Identify which cell holds the provided text, then report its [x, y] central coordinate. 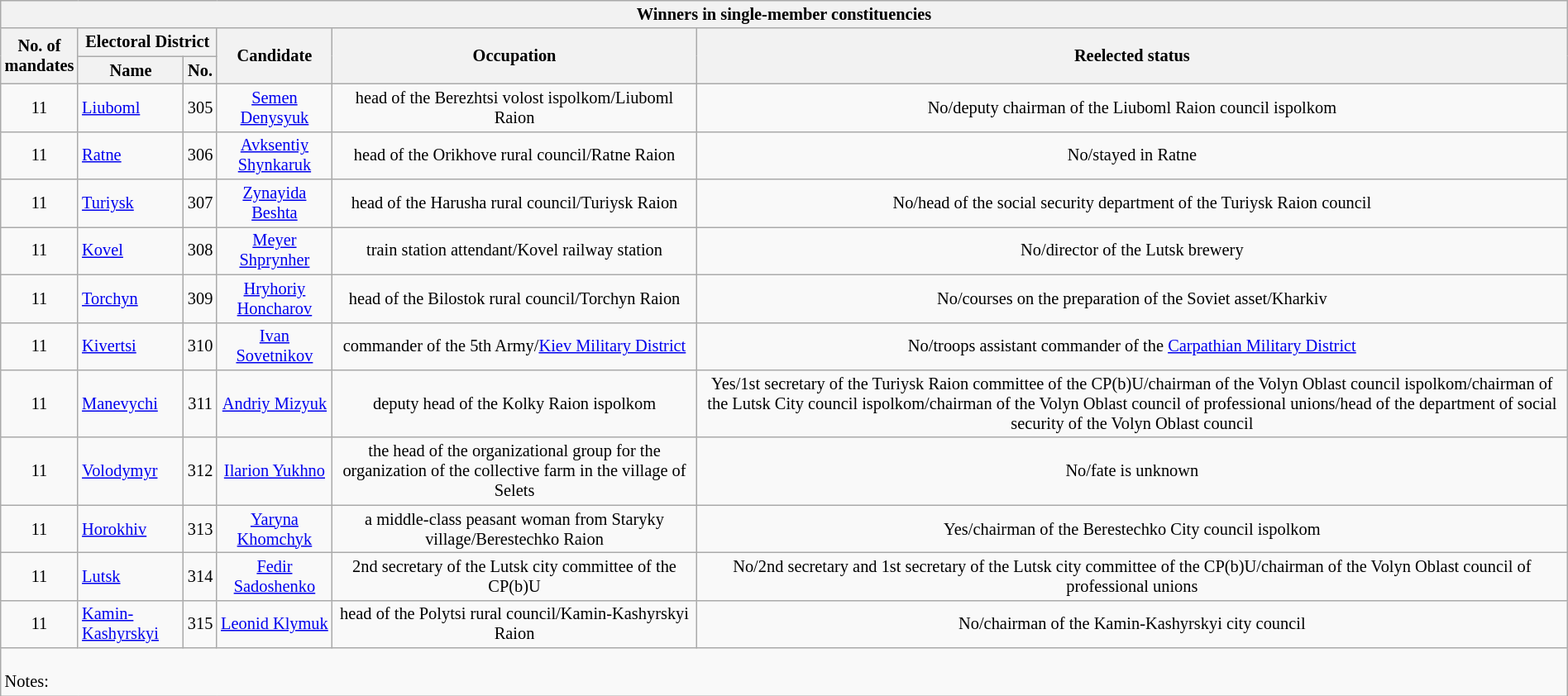
a middle-class peasant woman from Staryky village/Berestechko Raion [514, 529]
head of the Berezhtsi volost ispolkom/Liuboml Raion [514, 107]
Occupation [514, 56]
Candidate [275, 56]
commander of the 5th Army/Kiev Military District [514, 346]
Notes: [784, 672]
No/deputy chairman of the Liuboml Raion council ispolkom [1131, 107]
head of the Harusha rural council/Turiysk Raion [514, 203]
Liuboml [131, 107]
Meyer Shprynher [275, 250]
No/stayed in Ratne [1131, 155]
310 [200, 346]
Name [131, 70]
Lutsk [131, 576]
Kovel [131, 250]
No. [200, 70]
Avksentiy Shynkaruk [275, 155]
311 [200, 403]
Yes/chairman of the Berestechko City council ispolkom [1131, 529]
315 [200, 624]
head of the Bilostok rural council/Torchyn Raion [514, 298]
Ratne [131, 155]
Electoral District [147, 42]
head of the Polytsi rural council/Kamin-Kashyrskyi Raion [514, 624]
Winners in single-member constituencies [784, 14]
Fedir Sadoshenko [275, 576]
Horokhiv [131, 529]
No/fate is unknown [1131, 471]
Yaryna Khomchyk [275, 529]
head of the Orikhove rural council/Ratne Raion [514, 155]
Torchyn [131, 298]
No/director of the Lutsk brewery [1131, 250]
No/head of the social security department of the Turiysk Raion council [1131, 203]
308 [200, 250]
Ilarion Yukhno [275, 471]
No/courses on the preparation of the Soviet asset/Kharkiv [1131, 298]
Reelected status [1131, 56]
2nd secretary of the Lutsk city committee of the CP(b)U [514, 576]
No/2nd secretary and 1st secretary of the Lutsk city committee of the CP(b)U/chairman of the Volyn Oblast council of professional unions [1131, 576]
Zynayida Beshta [275, 203]
Volodymyr [131, 471]
Leonid Klymuk [275, 624]
deputy head of the Kolky Raion ispolkom [514, 403]
No/troops assistant commander of the Carpathian Military District [1131, 346]
No. of mandates [40, 56]
Manevychi [131, 403]
Andriy Mizyuk [275, 403]
Ivan Sovetnikov [275, 346]
306 [200, 155]
the head of the organizational group for the organization of the collective farm in the village of Selets [514, 471]
314 [200, 576]
313 [200, 529]
305 [200, 107]
Semen Denysyuk [275, 107]
train station attendant/Kovel railway station [514, 250]
No/chairman of the Kamin-Kashyrskyi city council [1131, 624]
Kivertsi [131, 346]
309 [200, 298]
Hryhoriy Honcharov [275, 298]
307 [200, 203]
Kamin-Kashyrskyi [131, 624]
312 [200, 471]
Turiysk [131, 203]
